From the cell containing the given text, extract its center point as [x, y] coordinate. 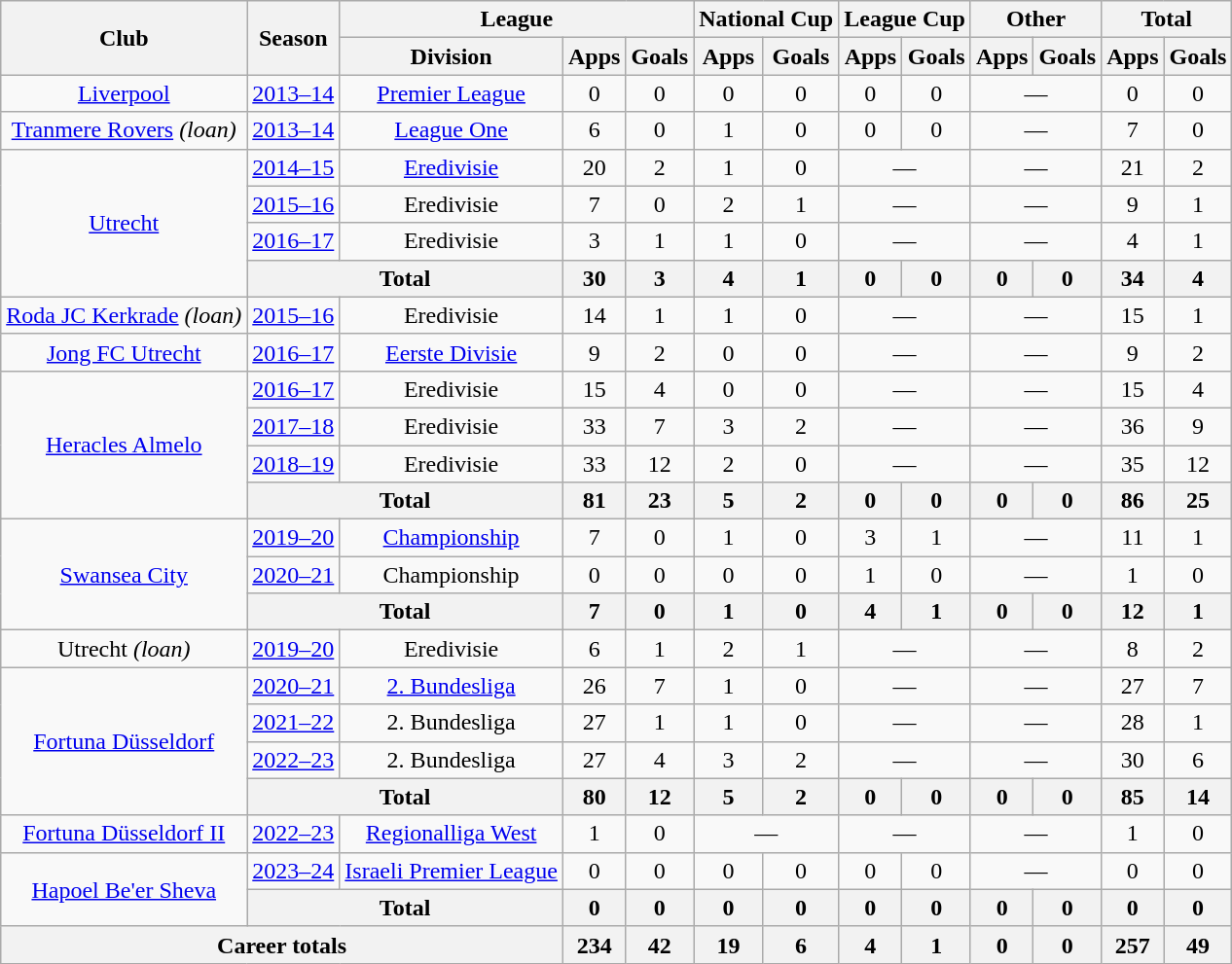
Roda JC Kerkrade (loan) [125, 315]
81 [594, 501]
Hapoel Be'er Sheva [125, 889]
86 [1133, 501]
2014–15 [294, 167]
85 [1133, 797]
Premier League [452, 93]
80 [594, 797]
Jong FC Utrecht [125, 352]
Fortuna Düsseldorf II [125, 834]
Utrecht (loan) [125, 649]
49 [1198, 945]
Career totals [282, 945]
8 [1133, 649]
Regionalliga West [452, 834]
Swansea City [125, 575]
Club [125, 38]
234 [594, 945]
19 [729, 945]
Other [1035, 19]
2021–22 [294, 723]
34 [1133, 278]
35 [1133, 464]
21 [1133, 167]
2017–18 [294, 426]
Liverpool [125, 93]
Season [294, 38]
20 [594, 167]
2018–19 [294, 464]
Utrecht [125, 223]
36 [1133, 426]
11 [1133, 538]
Division [452, 56]
Eerste Divisie [452, 352]
National Cup [767, 19]
Heracles Almelo [125, 445]
25 [1198, 501]
League One [452, 130]
2023–24 [294, 871]
26 [594, 686]
Israeli Premier League [452, 871]
League [517, 19]
42 [660, 945]
23 [660, 501]
Tranmere Rovers (loan) [125, 130]
Fortuna Düsseldorf [125, 741]
28 [1133, 723]
League Cup [905, 19]
257 [1133, 945]
